Scan for the cell matching the given text and deliver its [X, Y] coordinate at center. 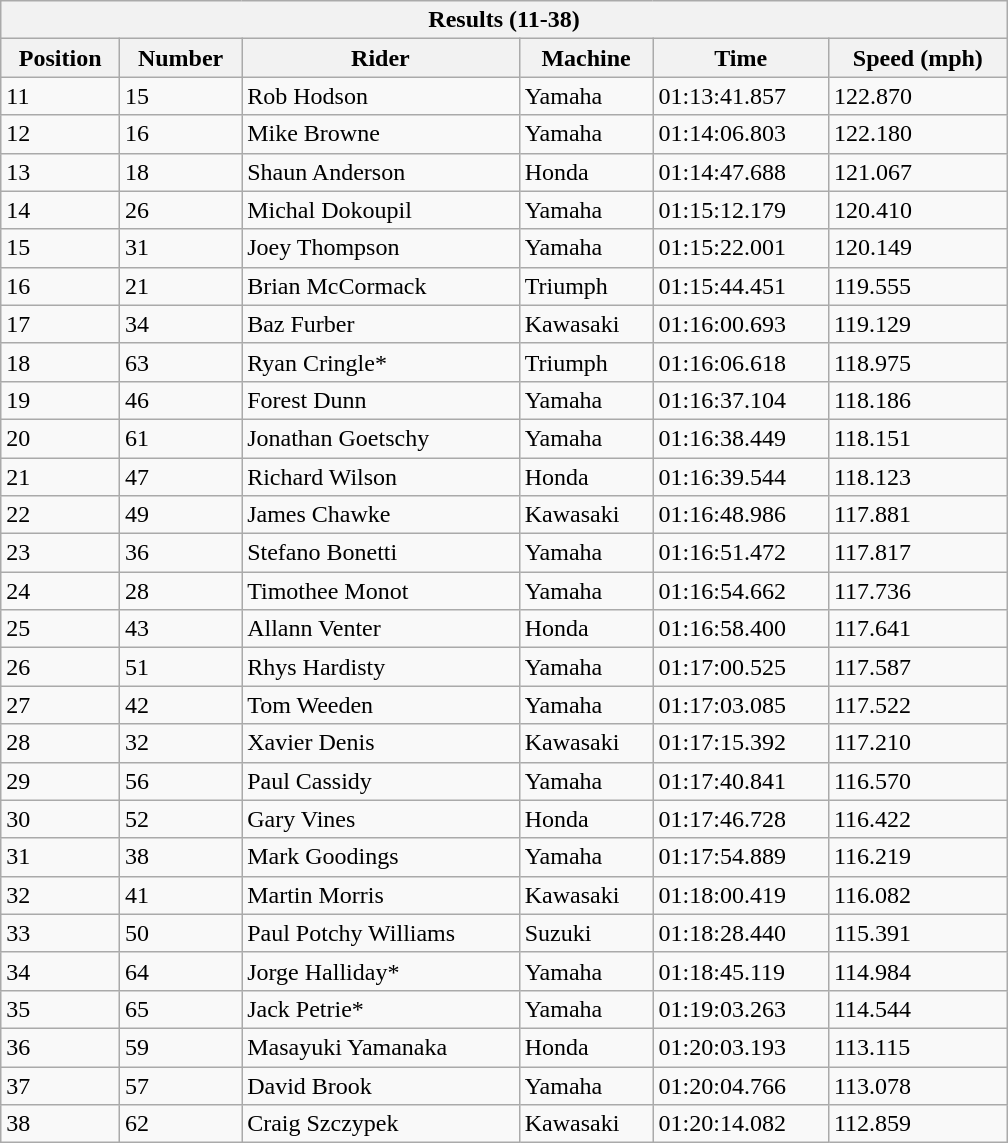
37 [60, 1085]
11 [60, 96]
116.082 [918, 895]
117.522 [918, 705]
Results (11-38) [504, 20]
Mike Browne [380, 134]
117.210 [918, 743]
120.410 [918, 210]
01:14:06.803 [740, 134]
01:18:45.119 [740, 971]
Speed (mph) [918, 58]
59 [181, 1047]
115.391 [918, 933]
01:16:51.472 [740, 553]
114.984 [918, 971]
Gary Vines [380, 819]
01:17:54.889 [740, 857]
57 [181, 1085]
01:19:03.263 [740, 1009]
65 [181, 1009]
01:17:00.525 [740, 667]
113.115 [918, 1047]
01:14:47.688 [740, 172]
Baz Furber [380, 324]
116.219 [918, 857]
James Chawke [380, 515]
117.736 [918, 591]
01:20:14.082 [740, 1124]
Paul Potchy Williams [380, 933]
Number [181, 58]
01:17:40.841 [740, 781]
63 [181, 362]
119.555 [918, 286]
49 [181, 515]
41 [181, 895]
Jorge Halliday* [380, 971]
117.817 [918, 553]
01:16:54.662 [740, 591]
Position [60, 58]
46 [181, 400]
113.078 [918, 1085]
Brian McCormack [380, 286]
13 [60, 172]
01:17:15.392 [740, 743]
30 [60, 819]
29 [60, 781]
122.870 [918, 96]
61 [181, 438]
Forest Dunn [380, 400]
01:20:03.193 [740, 1047]
33 [60, 933]
116.422 [918, 819]
25 [60, 629]
43 [181, 629]
23 [60, 553]
56 [181, 781]
114.544 [918, 1009]
Suzuki [586, 933]
Xavier Denis [380, 743]
01:18:00.419 [740, 895]
Martin Morris [380, 895]
Craig Szczypek [380, 1124]
22 [60, 515]
01:16:06.618 [740, 362]
119.129 [918, 324]
122.180 [918, 134]
Rider [380, 58]
62 [181, 1124]
64 [181, 971]
01:16:38.449 [740, 438]
Michal Dokoupil [380, 210]
01:15:12.179 [740, 210]
Joey Thompson [380, 248]
01:16:58.400 [740, 629]
118.151 [918, 438]
Jonathan Goetschy [380, 438]
118.123 [918, 477]
Time [740, 58]
01:16:37.104 [740, 400]
01:16:39.544 [740, 477]
12 [60, 134]
117.587 [918, 667]
Paul Cassidy [380, 781]
Rhys Hardisty [380, 667]
47 [181, 477]
01:20:04.766 [740, 1085]
Richard Wilson [380, 477]
118.186 [918, 400]
116.570 [918, 781]
27 [60, 705]
50 [181, 933]
52 [181, 819]
35 [60, 1009]
01:15:44.451 [740, 286]
Machine [586, 58]
Ryan Cringle* [380, 362]
David Brook [380, 1085]
117.641 [918, 629]
121.067 [918, 172]
01:15:22.001 [740, 248]
Mark Goodings [380, 857]
Timothee Monot [380, 591]
112.859 [918, 1124]
01:16:48.986 [740, 515]
Allann Venter [380, 629]
Jack Petrie* [380, 1009]
01:17:03.085 [740, 705]
01:17:46.728 [740, 819]
24 [60, 591]
01:18:28.440 [740, 933]
01:13:41.857 [740, 96]
Stefano Bonetti [380, 553]
117.881 [918, 515]
51 [181, 667]
20 [60, 438]
42 [181, 705]
Tom Weeden [380, 705]
120.149 [918, 248]
118.975 [918, 362]
Rob Hodson [380, 96]
14 [60, 210]
Masayuki Yamanaka [380, 1047]
Shaun Anderson [380, 172]
17 [60, 324]
01:16:00.693 [740, 324]
19 [60, 400]
